From the cell containing the given text, extract its center point as [x, y] coordinate. 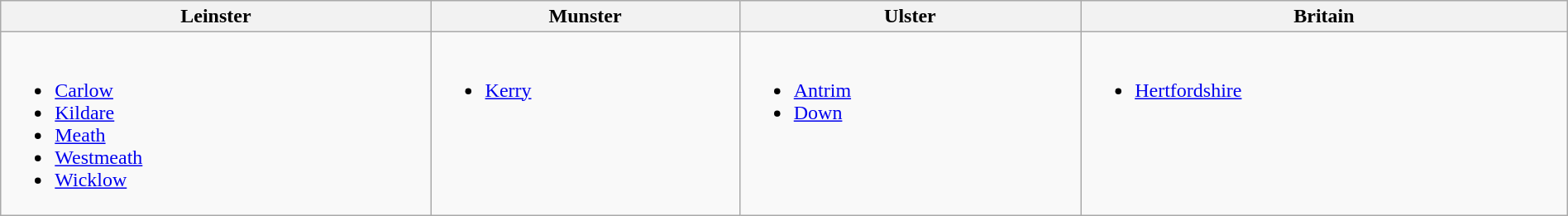
Britain [1325, 17]
Ulster [910, 17]
Hertfordshire [1325, 124]
Kerry [586, 124]
AntrimDown [910, 124]
CarlowKildareMeathWestmeathWicklow [216, 124]
Leinster [216, 17]
Munster [586, 17]
